Extract the (X, Y) coordinate from the center of the cell holding the provided text.  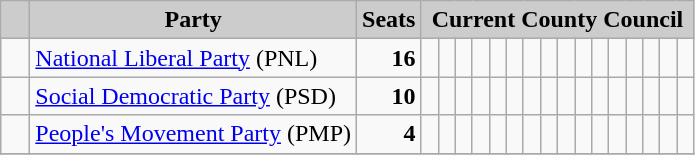
10 (389, 96)
Current County Council (558, 20)
People's Movement Party (PMP) (194, 134)
16 (389, 58)
National Liberal Party (PNL) (194, 58)
Seats (389, 20)
Social Democratic Party (PSD) (194, 96)
4 (389, 134)
Party (194, 20)
